Return (x, y) of the center of cell containing provided text 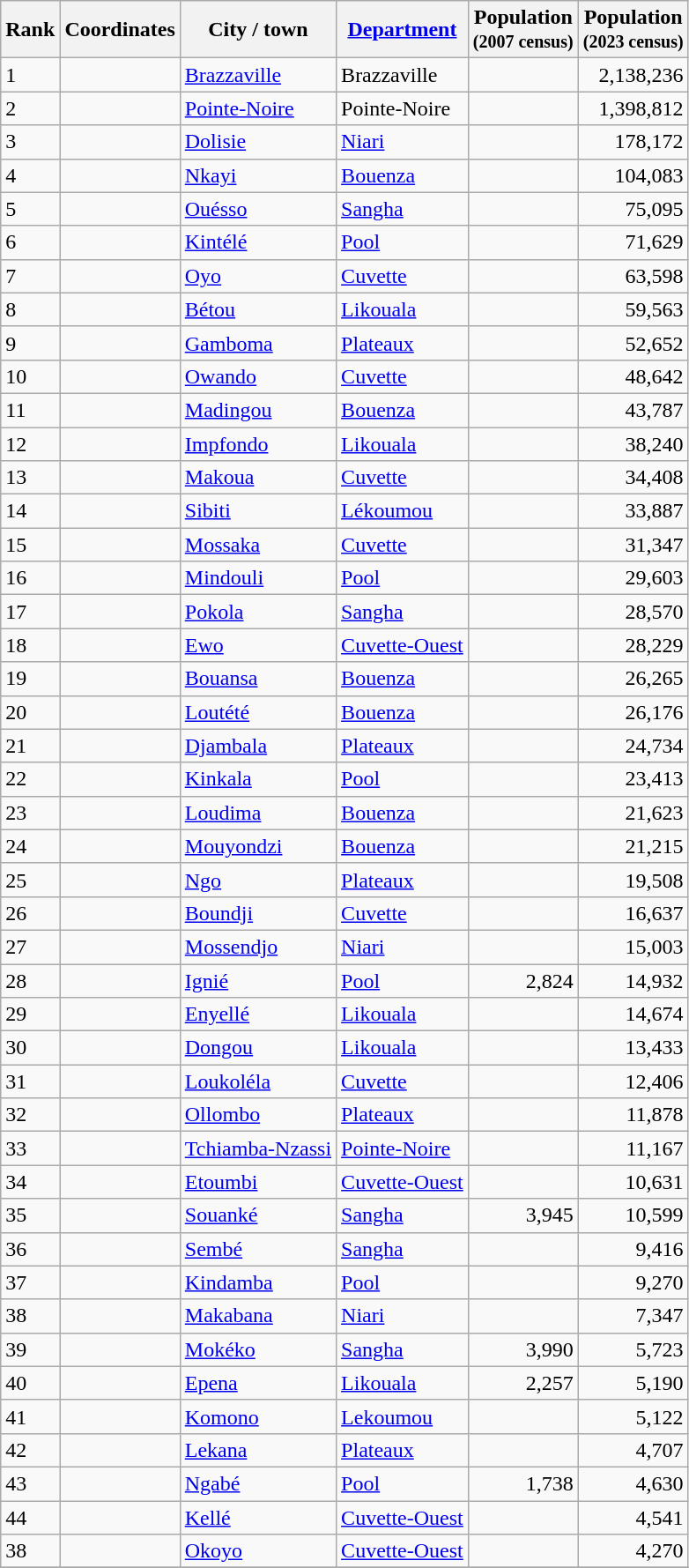
Kindamba (257, 1282)
Bétou (257, 309)
12 (30, 443)
Mouyondzi (257, 846)
1,398,812 (633, 108)
52,652 (633, 343)
Population (2007 census) (523, 30)
1,738 (523, 1483)
38,240 (633, 443)
40 (30, 1383)
24,734 (633, 746)
Mossaka (257, 545)
14,932 (633, 981)
42 (30, 1450)
2,824 (523, 981)
Etoumbi (257, 1182)
16 (30, 578)
4,541 (633, 1517)
11 (30, 410)
Pokola (257, 612)
Enyellé (257, 1014)
Ewo (257, 645)
21 (30, 746)
3,945 (523, 1215)
Coordinates (120, 30)
8 (30, 309)
29 (30, 1014)
Dongou (257, 1048)
10 (30, 376)
5 (30, 209)
33 (30, 1148)
10,631 (633, 1182)
3 (30, 142)
27 (30, 947)
23 (30, 813)
39 (30, 1349)
34,408 (633, 478)
Oyo (257, 276)
9 (30, 343)
4,270 (633, 1551)
19,508 (633, 880)
15,003 (633, 947)
41 (30, 1416)
6 (30, 242)
11,878 (633, 1115)
178,172 (633, 142)
4 (30, 175)
City / town (257, 30)
44 (30, 1517)
Mossendjo (257, 947)
Ignié (257, 981)
Madingou (257, 410)
15 (30, 545)
28,570 (633, 612)
Sembé (257, 1249)
30 (30, 1048)
26 (30, 913)
11,167 (633, 1148)
3,990 (523, 1349)
36 (30, 1249)
26,265 (633, 679)
Kellé (257, 1517)
13,433 (633, 1048)
104,083 (633, 175)
31,347 (633, 545)
Souanké (257, 1215)
Boundji (257, 913)
5,190 (633, 1383)
Makabana (257, 1316)
Nkayi (257, 175)
25 (30, 880)
4,630 (633, 1483)
5,122 (633, 1416)
20 (30, 712)
28,229 (633, 645)
Kintélé (257, 242)
31 (30, 1081)
Population (2023 census) (633, 30)
Lekoumou (403, 1416)
Okoyo (257, 1551)
Tchiamba-Nzassi (257, 1148)
14,674 (633, 1014)
63,598 (633, 276)
26,176 (633, 712)
13 (30, 478)
Lekana (257, 1450)
17 (30, 612)
Ngabé (257, 1483)
Lékoumou (403, 511)
29,603 (633, 578)
Loudima (257, 813)
28 (30, 981)
Kinkala (257, 779)
Komono (257, 1416)
19 (30, 679)
59,563 (633, 309)
9,270 (633, 1282)
35 (30, 1215)
23,413 (633, 779)
Loutété (257, 712)
Dolisie (257, 142)
21,623 (633, 813)
Rank (30, 30)
Mindouli (257, 578)
21,215 (633, 846)
Mokéko (257, 1349)
Makoua (257, 478)
14 (30, 511)
2,138,236 (633, 75)
Ollombo (257, 1115)
22 (30, 779)
Ngo (257, 880)
Bouansa (257, 679)
16,637 (633, 913)
18 (30, 645)
10,599 (633, 1215)
Ouésso (257, 209)
32 (30, 1115)
2 (30, 108)
9,416 (633, 1249)
4,707 (633, 1450)
75,095 (633, 209)
Impfondo (257, 443)
48,642 (633, 376)
24 (30, 846)
37 (30, 1282)
Department (403, 30)
1 (30, 75)
Sibiti (257, 511)
Epena (257, 1383)
Loukoléla (257, 1081)
43,787 (633, 410)
34 (30, 1182)
12,406 (633, 1081)
33,887 (633, 511)
71,629 (633, 242)
Djambala (257, 746)
43 (30, 1483)
Gamboma (257, 343)
Owando (257, 376)
2,257 (523, 1383)
5,723 (633, 1349)
7,347 (633, 1316)
7 (30, 276)
